Detect which cell encompasses the target text, then output its (x, y) center coordinate. 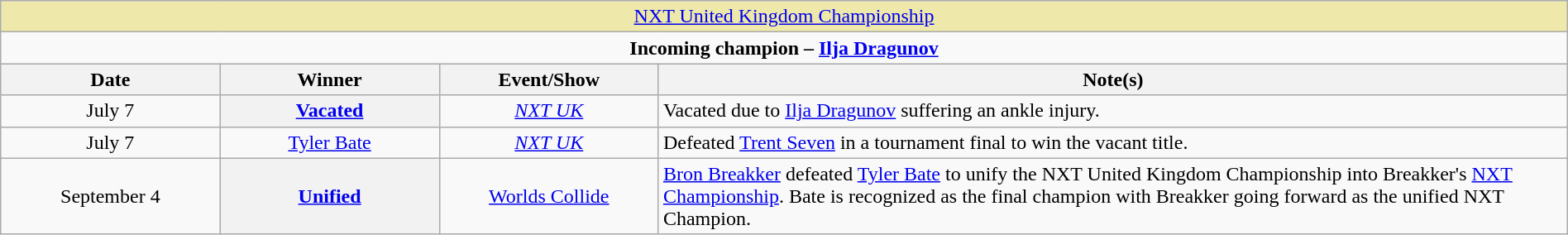
Winner (329, 79)
Incoming champion – Ilja Dragunov (784, 48)
Defeated Trent Seven in a tournament final to win the vacant title. (1113, 142)
Note(s) (1113, 79)
Tyler Bate (329, 142)
Worlds Collide (549, 196)
September 4 (111, 196)
Vacated due to Ilja Dragunov suffering an ankle injury. (1113, 111)
NXT United Kingdom Championship (784, 17)
Vacated (329, 111)
Event/Show (549, 79)
Date (111, 79)
Unified (329, 196)
